Capture the cell that displays the provided text and extract its [x, y] central coordinate. 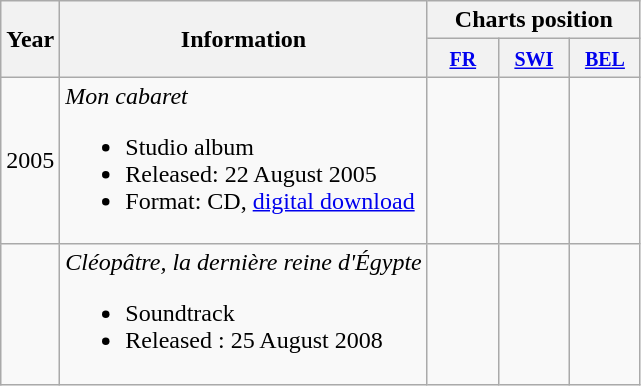
Mon cabaretStudio albumReleased: 22 August 2005Format: CD, digital download [244, 160]
FR [462, 58]
Cléopâtre, la dernière reine d'ÉgypteSoundtrackReleased : 25 August 2008 [244, 314]
Year [30, 39]
Charts position [534, 20]
BEL [604, 58]
SWI [534, 58]
Information [244, 39]
2005 [30, 160]
